Search for the cell housing the specified text and yield its (X, Y) center coordinate. 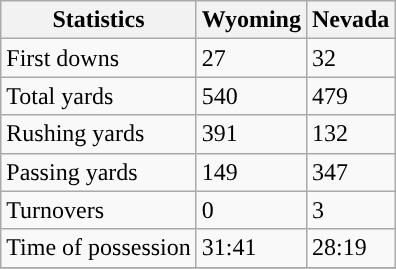
Total yards (99, 96)
0 (251, 210)
3 (350, 210)
149 (251, 172)
32 (350, 58)
Statistics (99, 20)
31:41 (251, 248)
28:19 (350, 248)
27 (251, 58)
Nevada (350, 20)
540 (251, 96)
Time of possession (99, 248)
Wyoming (251, 20)
347 (350, 172)
391 (251, 134)
479 (350, 96)
Rushing yards (99, 134)
Passing yards (99, 172)
Turnovers (99, 210)
132 (350, 134)
First downs (99, 58)
